Determine the (x, y) coordinate at the center of the cell enclosing the given text.  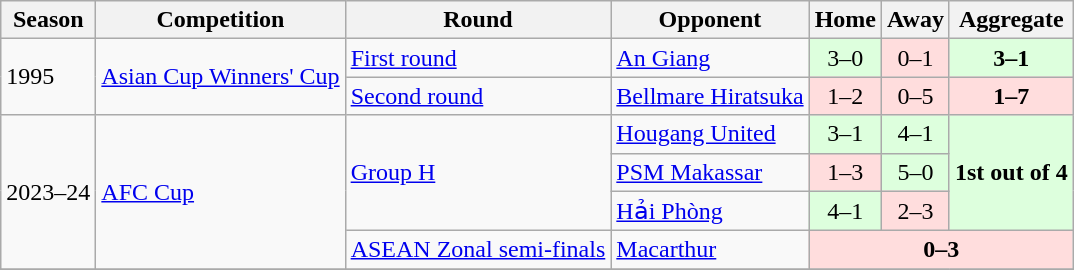
Hougang United (710, 134)
1–7 (1011, 96)
Season (48, 20)
1995 (48, 77)
0–3 (941, 250)
First round (478, 58)
1–2 (845, 96)
Opponent (710, 20)
0–5 (916, 96)
1–3 (845, 172)
1st out of 4 (1011, 173)
PSM Makassar (710, 172)
Hải Phòng (710, 211)
2023–24 (48, 192)
Group H (478, 173)
3–0 (845, 58)
5–0 (916, 172)
Second round (478, 96)
Asian Cup Winners' Cup (220, 77)
Competition (220, 20)
Round (478, 20)
ASEAN Zonal semi-finals (478, 250)
Macarthur (710, 250)
Aggregate (1011, 20)
0–1 (916, 58)
An Giang (710, 58)
Bellmare Hiratsuka (710, 96)
AFC Cup (220, 192)
Home (845, 20)
2–3 (916, 211)
Away (916, 20)
